Output the (X, Y) coordinate of the center of the cell containing the given text.  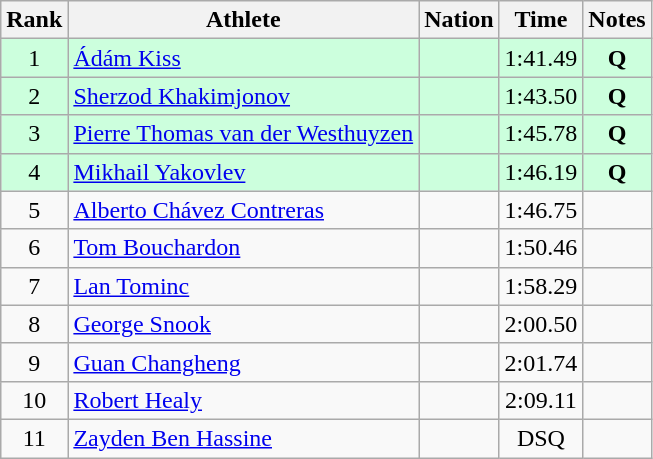
8 (34, 324)
George Snook (244, 324)
Pierre Thomas van der Westhuyzen (244, 134)
11 (34, 438)
Robert Healy (244, 400)
DSQ (541, 438)
Lan Tominc (244, 286)
6 (34, 248)
Rank (34, 20)
3 (34, 134)
Time (541, 20)
Tom Bouchardon (244, 248)
2:09.11 (541, 400)
Athlete (244, 20)
Ádám Kiss (244, 58)
2 (34, 96)
Nation (459, 20)
Alberto Chávez Contreras (244, 210)
1:41.49 (541, 58)
Notes (617, 20)
1:43.50 (541, 96)
1:58.29 (541, 286)
1:45.78 (541, 134)
5 (34, 210)
1:46.19 (541, 172)
1:50.46 (541, 248)
1:46.75 (541, 210)
Guan Changheng (244, 362)
Sherzod Khakimjonov (244, 96)
7 (34, 286)
Zayden Ben Hassine (244, 438)
2:00.50 (541, 324)
10 (34, 400)
Mikhail Yakovlev (244, 172)
4 (34, 172)
2:01.74 (541, 362)
9 (34, 362)
1 (34, 58)
